Extract the (x, y) coordinate from the center of the cell holding the provided text.  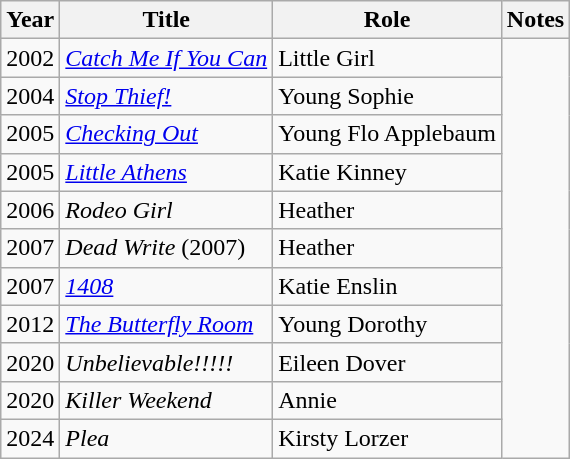
Catch Me If You Can (166, 58)
Unbelievable!!!!! (166, 362)
Dead Write (2007) (166, 248)
Plea (166, 438)
Little Athens (166, 172)
2024 (30, 438)
Rodeo Girl (166, 210)
Year (30, 20)
Eileen Dover (388, 362)
Notes (535, 20)
Title (166, 20)
Checking Out (166, 134)
Young Flo Applebaum (388, 134)
Kirsty Lorzer (388, 438)
Annie (388, 400)
Young Dorothy (388, 324)
Katie Kinney (388, 172)
2004 (30, 96)
Role (388, 20)
1408 (166, 286)
2002 (30, 58)
Young Sophie (388, 96)
2006 (30, 210)
Katie Enslin (388, 286)
2012 (30, 324)
Killer Weekend (166, 400)
Stop Thief! (166, 96)
Little Girl (388, 58)
The Butterfly Room (166, 324)
